Detect which cell encompasses the target text, then output its [x, y] center coordinate. 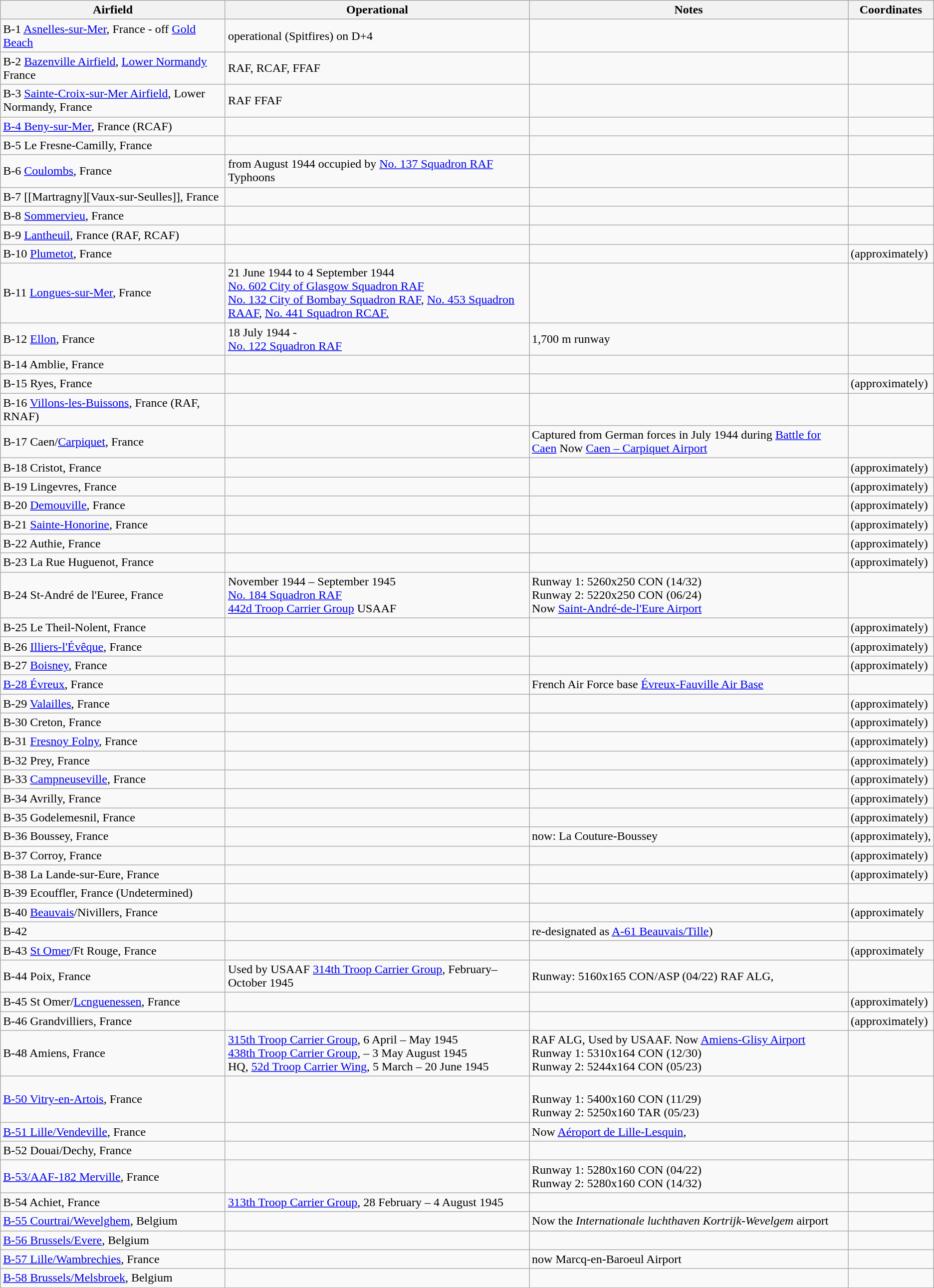
B-11 Longues-sur-Mer, France [113, 292]
French Air Force base Évreux-Fauville Air Base [689, 684]
B-23 La Rue Huguenot, France [113, 562]
B-48 Amiens, France [113, 1053]
B-6 Coulombs, France [113, 171]
operational (Spitfires) on D+4 [377, 36]
B-43 St Omer/Ft Rouge, France [113, 950]
from August 1944 occupied by No. 137 Squadron RAF Typhoons [377, 171]
B-38 La Lande-sur-Eure, France [113, 874]
Now the Internationale luchthaven Kortrijk-Wevelgem airport [689, 1221]
re-designated as A-61 Beauvais/Tille) [689, 931]
RAF ALG, Used by USAAF. Now Amiens-Glisy AirportRunway 1: 5310x164 CON (12/30)Runway 2: 5244x164 CON (05/23) [689, 1053]
November 1944 – September 1945No. 184 Squadron RAF442d Troop Carrier Group USAAF [377, 595]
B-40 Beauvais/Nivillers, France [113, 912]
RAF FFAF [377, 101]
B-21 Sainte-Honorine, France [113, 524]
B-9 Lantheuil, France (RAF, RCAF) [113, 235]
B-4 Beny-sur-Mer, France (RCAF) [113, 126]
B-18 Cristot, France [113, 468]
B-29 Valailles, France [113, 703]
B-52 Douai/Dechy, France [113, 1151]
B-57 Lille/Wambrechies, France [113, 1259]
RAF, RCAF, FFAF [377, 68]
B-8 Sommervieu, France [113, 216]
B-24 St-André de l'Euree, France [113, 595]
B-55 Courtrai/Wevelghem, Belgium [113, 1221]
B-7 [[Martragny][Vaux-sur-Seulles]], France [113, 197]
B-15 Ryes, France [113, 384]
B-3 Sainte-Croix-sur-Mer Airfield, Lower Normandy, France [113, 101]
B-28 Évreux, France [113, 684]
B-30 Creton, France [113, 723]
B-35 Godelemesnil, France [113, 817]
B-46 Grandvilliers, France [113, 1021]
Used by USAAF 314th Troop Carrier Group, February–October 1945 [377, 976]
B-31 Fresnoy Folny, France [113, 742]
B-16 Villons-les-Buissons, France (RAF, RNAF) [113, 409]
B-19 Lingevres, France [113, 487]
18 July 1944 - No. 122 Squadron RAF [377, 338]
Notes [689, 10]
1,700 m runway [689, 338]
B-27 Boisney, France [113, 665]
Captured from German forces in July 1944 during Battle for Caen Now Caen – Carpiquet Airport [689, 442]
B-50 Vitry-en-Artois, France [113, 1099]
B-39 Ecouffler, France (Undetermined) [113, 893]
B-26 Illiers-l'Évêque, France [113, 646]
B-42 [113, 931]
B-34 Avrilly, France [113, 798]
B-10 Plumetot, France [113, 254]
B-22 Authie, France [113, 543]
now: La Couture-Boussey [689, 836]
Runway 1: 5260x250 CON (14/32)Runway 2: 5220x250 CON (06/24)Now Saint-André-de-l'Eure Airport [689, 595]
B-54 Achiet, France [113, 1202]
Now Aéroport de Lille-Lesquin, [689, 1132]
Runway 1: 5280x160 CON (04/22)Runway 2: 5280x160 CON (14/32) [689, 1177]
B-58 Brussels/Melsbroek, Belgium [113, 1278]
313th Troop Carrier Group, 28 February – 4 August 1945 [377, 1202]
B-17 Caen/Carpiquet, France [113, 442]
315th Troop Carrier Group, 6 April – May 1945 438th Troop Carrier Group, – 3 May August 1945HQ, 52d Troop Carrier Wing, 5 March – 20 June 1945 [377, 1053]
B-45 St Omer/Lcnguenessen, France [113, 1002]
B-14 Amblie, France [113, 365]
B-53/AAF-182 Merville, France [113, 1177]
B-56 Brussels/Evere, Belgium [113, 1240]
B-1 Asnelles-sur-Mer, France - off Gold Beach [113, 36]
Runway 1: 5400x160 CON (11/29) Runway 2: 5250x160 TAR (05/23) [689, 1099]
B-37 Corroy, France [113, 855]
(approximately), [891, 836]
B-44 Poix, France [113, 976]
B-12 Ellon, France [113, 338]
B-20 Demouville, France [113, 506]
now Marcq-en-Baroeul Airport [689, 1259]
B-32 Prey, France [113, 761]
B-25 Le Theil-Nolent, France [113, 627]
Runway: 5160x165 CON/ASP (04/22) RAF ALG, [689, 976]
Operational [377, 10]
Coordinates [891, 10]
B-51 Lille/Vendeville, France [113, 1132]
B-33 Campneuseville, France [113, 779]
B-5 Le Fresne-Camilly, France [113, 145]
Airfield [113, 10]
B-2 Bazenville Airfield, Lower Normandy France [113, 68]
B-36 Boussey, France [113, 836]
